Output the [x, y] coordinate of the center of the cell containing the given text.  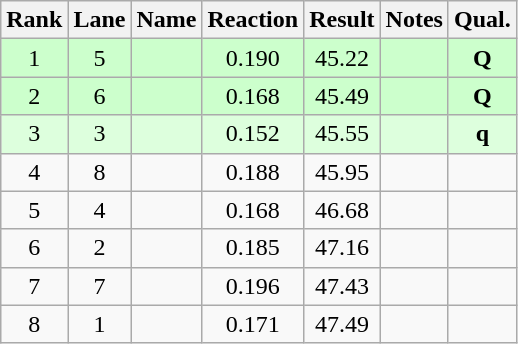
47.49 [342, 324]
47.16 [342, 248]
Qual. [482, 20]
45.22 [342, 58]
46.68 [342, 210]
0.196 [253, 286]
0.171 [253, 324]
0.188 [253, 172]
Lane [100, 20]
45.49 [342, 96]
Reaction [253, 20]
Result [342, 20]
0.152 [253, 134]
0.190 [253, 58]
45.95 [342, 172]
Name [166, 20]
0.185 [253, 248]
45.55 [342, 134]
Notes [414, 20]
47.43 [342, 286]
q [482, 134]
Rank [34, 20]
